Provide the [X, Y] coordinate of the cell's center where the given text is located.  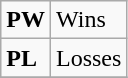
Losses [88, 58]
Wins [88, 20]
PL [26, 58]
PW [26, 20]
